Capture the cell that displays the provided text and extract its (x, y) central coordinate. 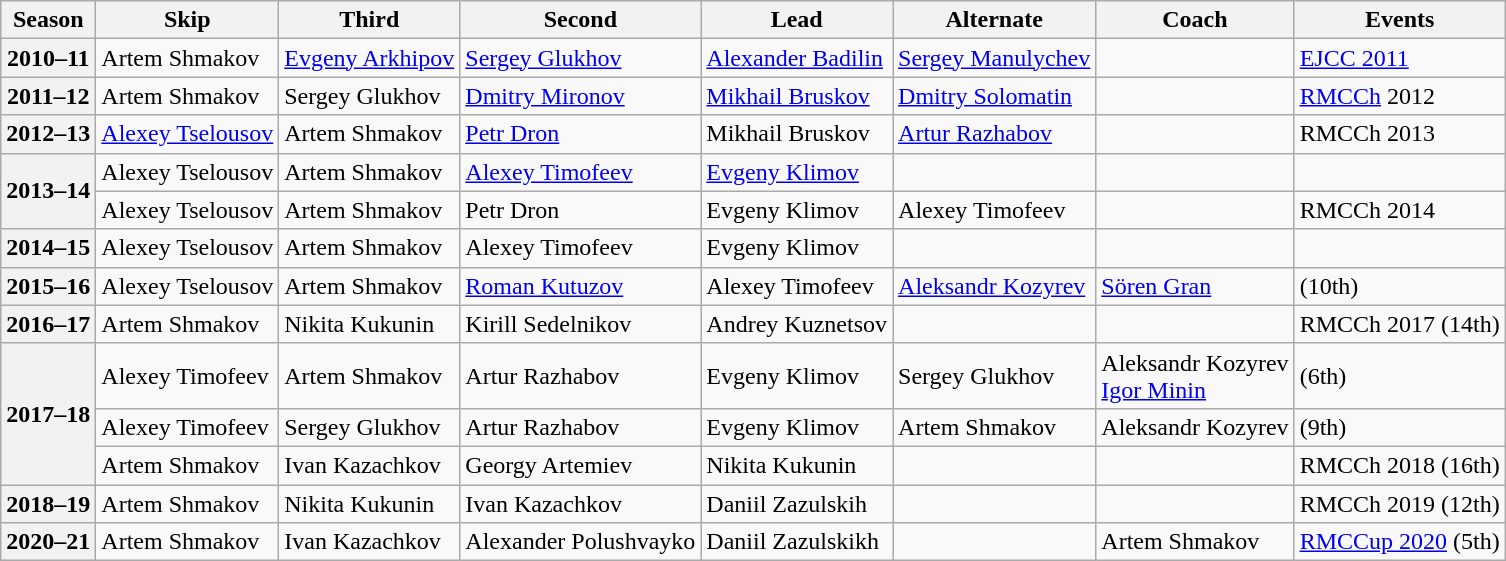
RMCCh 2013 (1400, 134)
2014–15 (48, 248)
Dmitry Mironov (580, 96)
Lead (797, 20)
(10th) (1400, 286)
2011–12 (48, 96)
EJCC 2011 (1400, 58)
Coach (1195, 20)
RMCCh 2014 (1400, 210)
Andrey Kuznetsov (797, 324)
2013–14 (48, 191)
RMCCh 2017 (14th) (1400, 324)
Skip (188, 20)
Sören Gran (1195, 286)
Roman Kutuzov (580, 286)
2016–17 (48, 324)
RMCCh 2018 (16th) (1400, 465)
Events (1400, 20)
Kirill Sedelnikov (580, 324)
Daniil Zazulskikh (797, 542)
Alexander Polushvayko (580, 542)
Georgy Artemiev (580, 465)
2017–18 (48, 414)
2015–16 (48, 286)
Evgeny Arkhipov (370, 58)
2018–19 (48, 503)
2020–21 (48, 542)
Dmitry Solomatin (994, 96)
RMCCh 2012 (1400, 96)
(6th) (1400, 376)
Alternate (994, 20)
Daniil Zazulskih (797, 503)
RMCCup 2020 (5th) (1400, 542)
Season (48, 20)
Third (370, 20)
2012–13 (48, 134)
(9th) (1400, 427)
Aleksandr KozyrevIgor Minin (1195, 376)
Alexander Badilin (797, 58)
Sergey Manulychev (994, 58)
2010–11 (48, 58)
Second (580, 20)
RMCCh 2019 (12th) (1400, 503)
